Return [X, Y] of the center of cell containing provided text 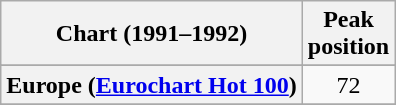
Peakposition [348, 34]
Chart (1991–1992) [152, 34]
Europe (Eurochart Hot 100) [152, 85]
72 [348, 85]
